From the cell containing the given text, extract its center point as (X, Y) coordinate. 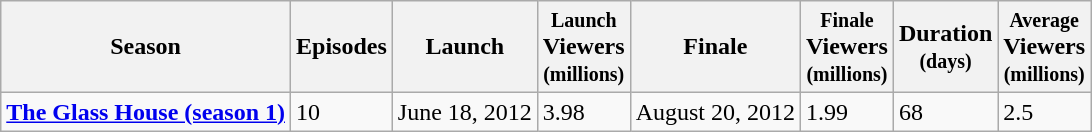
LaunchViewers(millions) (584, 47)
Duration(days) (945, 47)
August 20, 2012 (715, 112)
3.98 (584, 112)
Episodes (342, 47)
June 18, 2012 (464, 112)
Launch (464, 47)
Season (146, 47)
FinaleViewers(millions) (848, 47)
Finale (715, 47)
The Glass House (season 1) (146, 112)
2.5 (1044, 112)
1.99 (848, 112)
10 (342, 112)
68 (945, 112)
AverageViewers(millions) (1044, 47)
